Determine the (X, Y) coordinate at the center of the cell enclosing the given text.  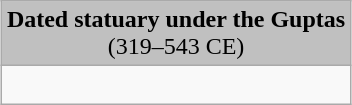
Dated statuary under the Guptas(319–543 CE) (176, 34)
